Return (x, y) of the center of cell containing provided text 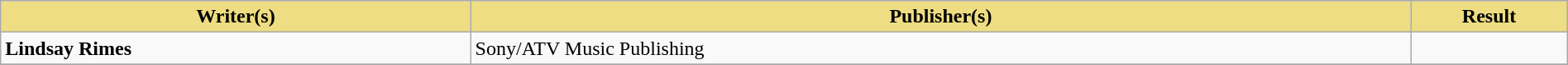
Lindsay Rimes (236, 48)
Publisher(s) (941, 17)
Sony/ATV Music Publishing (941, 48)
Writer(s) (236, 17)
Result (1489, 17)
